From the cell containing the given text, extract its center point as (X, Y) coordinate. 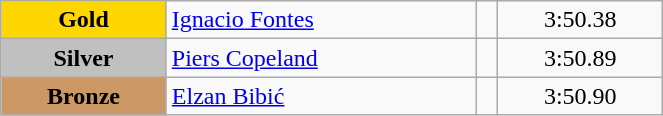
3:50.89 (580, 58)
3:50.90 (580, 96)
Ignacio Fontes (321, 20)
3:50.38 (580, 20)
Gold (84, 20)
Elzan Bibić (321, 96)
Silver (84, 58)
Bronze (84, 96)
Piers Copeland (321, 58)
